Return [X, Y] of the center of cell containing provided text 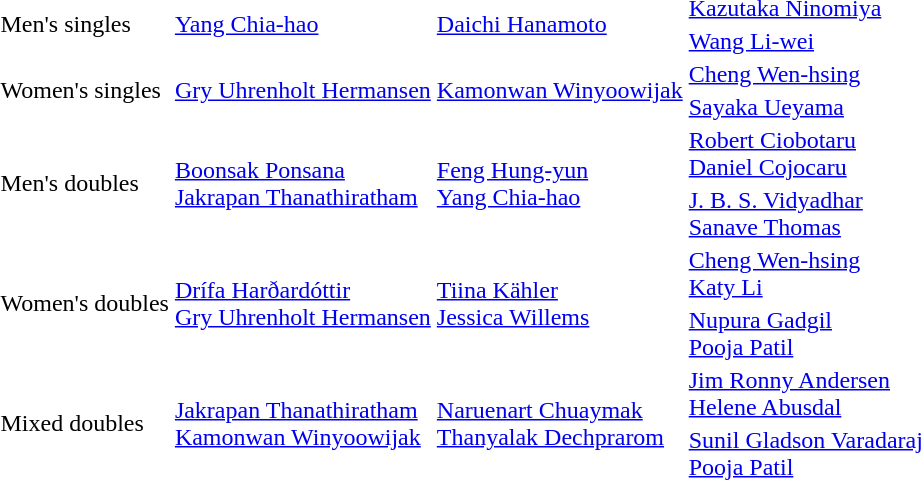
Tiina Kähler Jessica Willems [560, 304]
Gry Uhrenholt Hermansen [302, 90]
Boonsak Ponsana Jakrapan Thanathiratham [302, 184]
Kamonwan Winyoowijak [560, 90]
Feng Hung-yun Yang Chia-hao [560, 184]
Drífa Harðardóttir Gry Uhrenholt Hermansen [302, 304]
